Locate the cell with the specified text and output its (x, y) center coordinate. 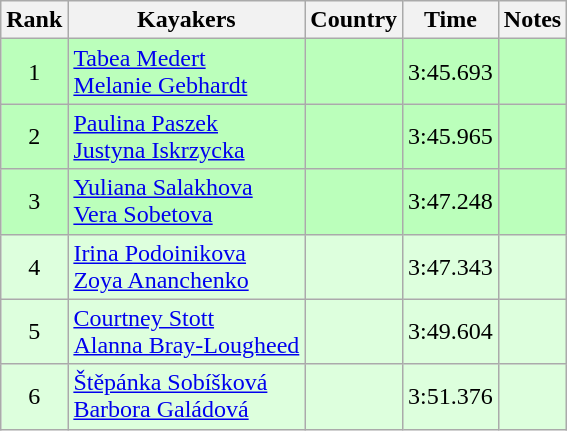
Time (451, 20)
Rank (34, 20)
3:47.343 (451, 266)
5 (34, 332)
Štěpánka SobíškováBarbora Galádová (186, 396)
Tabea MedertMelanie Gebhardt (186, 72)
3:51.376 (451, 396)
3:45.965 (451, 136)
3 (34, 202)
1 (34, 72)
6 (34, 396)
Paulina PaszekJustyna Iskrzycka (186, 136)
Irina PodoinikovaZoya Ananchenko (186, 266)
2 (34, 136)
Country (354, 20)
Courtney StottAlanna Bray-Lougheed (186, 332)
3:47.248 (451, 202)
3:45.693 (451, 72)
Yuliana SalakhovaVera Sobetova (186, 202)
Notes (532, 20)
4 (34, 266)
Kayakers (186, 20)
3:49.604 (451, 332)
